Identify which cell holds the provided text, then report its [X, Y] central coordinate. 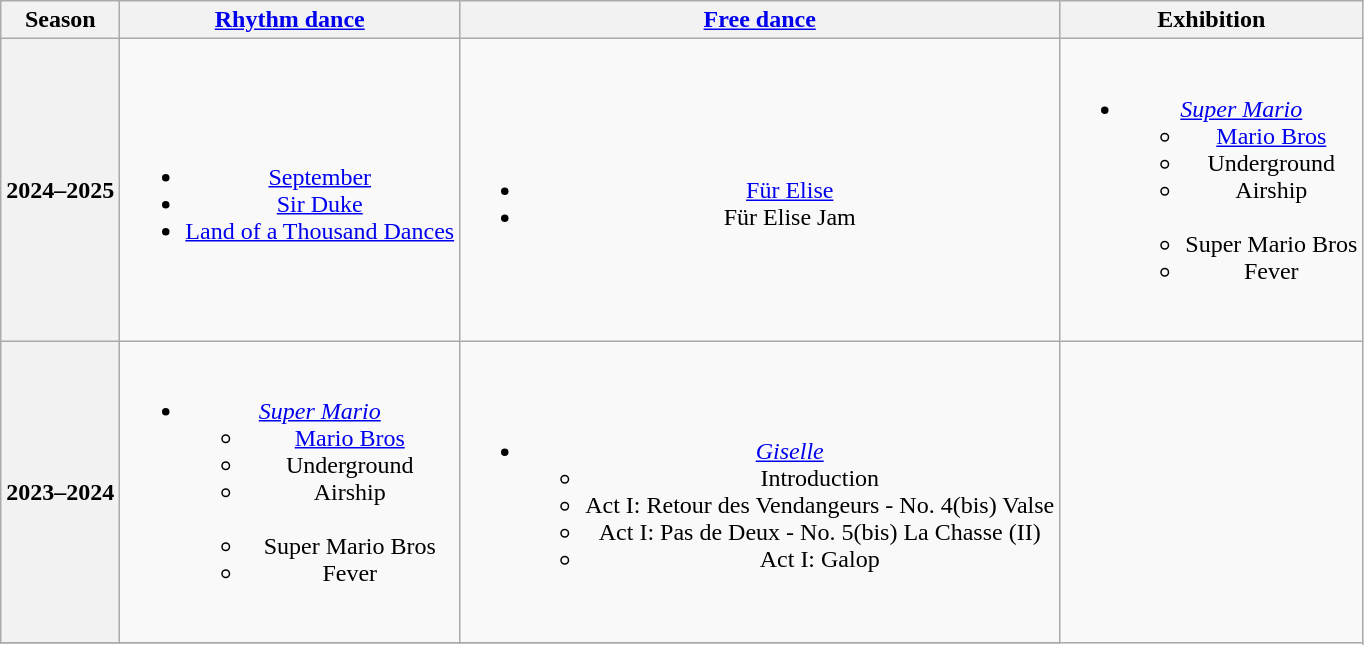
Season [60, 20]
Free dance [760, 20]
GiselleIntroductionAct I: Retour des Vendangeurs - No. 4(bis) ValseAct I: Pas de Deux - No. 5(bis) La Chasse (II)Act I: Galop [760, 492]
2023–2024 [60, 492]
Für Elise Für Elise Jam [760, 190]
Exhibition [1212, 20]
Rhythm dance [290, 20]
2024–2025 [60, 190]
September Sir Duke Land of a Thousand Dances [290, 190]
